From the cell containing the given text, extract its center point as (X, Y) coordinate. 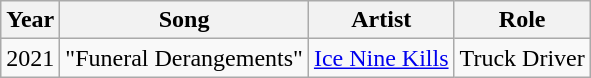
Song (184, 20)
Artist (381, 20)
Ice Nine Kills (381, 58)
Year (30, 20)
Role (522, 20)
2021 (30, 58)
Truck Driver (522, 58)
"Funeral Derangements" (184, 58)
